Extract the [X, Y] coordinate from the center of the cell holding the provided text.  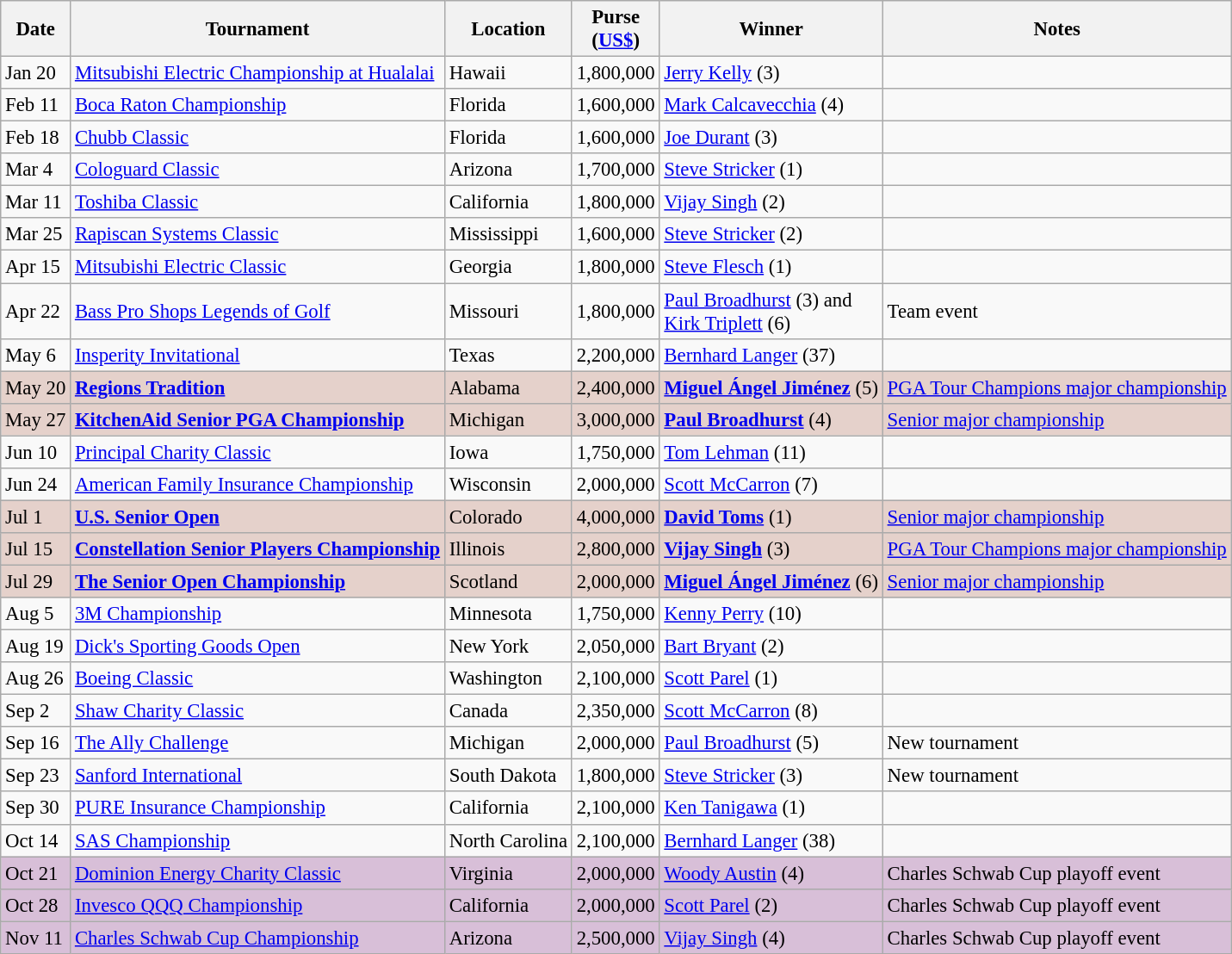
Wisconsin [508, 485]
Feb 11 [36, 105]
2,200,000 [616, 355]
Georgia [508, 267]
Texas [508, 355]
Winner [771, 29]
Apr 15 [36, 267]
Paul Broadhurst (4) [771, 419]
Bass Pro Shops Legends of Golf [258, 312]
Missouri [508, 312]
Paul Broadhurst (5) [771, 743]
Dominion Energy Charity Classic [258, 873]
Notes [1057, 29]
Minnesota [508, 614]
Feb 18 [36, 138]
Aug 5 [36, 614]
Tournament [258, 29]
Joe Durant (3) [771, 138]
American Family Insurance Championship [258, 485]
Canada [508, 711]
Team event [1057, 312]
2,050,000 [616, 647]
SAS Championship [258, 840]
Jul 15 [36, 549]
Chubb Classic [258, 138]
Aug 19 [36, 647]
2,800,000 [616, 549]
Ken Tanigawa (1) [771, 808]
3M Championship [258, 614]
Boeing Classic [258, 678]
Colorado [508, 517]
Mar 11 [36, 202]
Apr 22 [36, 312]
Washington [508, 678]
Mar 4 [36, 170]
Scott Parel (2) [771, 905]
Mitsubishi Electric Championship at Hualalai [258, 73]
Steve Stricker (3) [771, 776]
3,000,000 [616, 419]
2,400,000 [616, 387]
Sep 30 [36, 808]
Steve Flesch (1) [771, 267]
Scott McCarron (8) [771, 711]
Mississippi [508, 235]
Shaw Charity Classic [258, 711]
May 6 [36, 355]
Tom Lehman (11) [771, 452]
Bernhard Langer (38) [771, 840]
Woody Austin (4) [771, 873]
Bernhard Langer (37) [771, 355]
Sep 16 [36, 743]
Toshiba Classic [258, 202]
Hawaii [508, 73]
Alabama [508, 387]
2,350,000 [616, 711]
Jerry Kelly (3) [771, 73]
U.S. Senior Open [258, 517]
1,700,000 [616, 170]
Miguel Ángel Jiménez (6) [771, 581]
Virginia [508, 873]
Nov 11 [36, 938]
Mark Calcavecchia (4) [771, 105]
Miguel Ángel Jiménez (5) [771, 387]
PURE Insurance Championship [258, 808]
KitchenAid Senior PGA Championship [258, 419]
Sep 23 [36, 776]
Vijay Singh (2) [771, 202]
Jul 1 [36, 517]
Mar 25 [36, 235]
Sep 2 [36, 711]
Oct 28 [36, 905]
4,000,000 [616, 517]
Principal Charity Classic [258, 452]
Dick's Sporting Goods Open [258, 647]
Jun 10 [36, 452]
Charles Schwab Cup Championship [258, 938]
New York [508, 647]
Iowa [508, 452]
Jun 24 [36, 485]
Scott Parel (1) [771, 678]
North Carolina [508, 840]
Boca Raton Championship [258, 105]
Vijay Singh (4) [771, 938]
David Toms (1) [771, 517]
Sanford International [258, 776]
Scott McCarron (7) [771, 485]
Mitsubishi Electric Classic [258, 267]
Rapiscan Systems Classic [258, 235]
Insperity Invitational [258, 355]
Oct 14 [36, 840]
Kenny Perry (10) [771, 614]
The Senior Open Championship [258, 581]
Date [36, 29]
Invesco QQQ Championship [258, 905]
South Dakota [508, 776]
Illinois [508, 549]
Jul 29 [36, 581]
Cologuard Classic [258, 170]
Bart Bryant (2) [771, 647]
Oct 21 [36, 873]
Location [508, 29]
Steve Stricker (2) [771, 235]
The Ally Challenge [258, 743]
Paul Broadhurst (3) and Kirk Triplett (6) [771, 312]
Steve Stricker (1) [771, 170]
May 27 [36, 419]
Vijay Singh (3) [771, 549]
May 20 [36, 387]
Regions Tradition [258, 387]
Purse(US$) [616, 29]
2,500,000 [616, 938]
Constellation Senior Players Championship [258, 549]
Aug 26 [36, 678]
Jan 20 [36, 73]
Scotland [508, 581]
